Detect which cell encompasses the target text, then output its (X, Y) center coordinate. 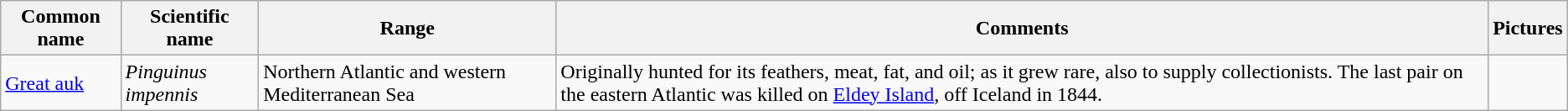
Pictures (1528, 29)
Pinguinus impennis (189, 82)
Great auk (60, 82)
Northern Atlantic and western Mediterranean Sea (407, 82)
Scientific name (189, 29)
Range (407, 29)
Common name (60, 29)
Comments (1022, 29)
